Search for the cell housing the specified text and yield its [X, Y] center coordinate. 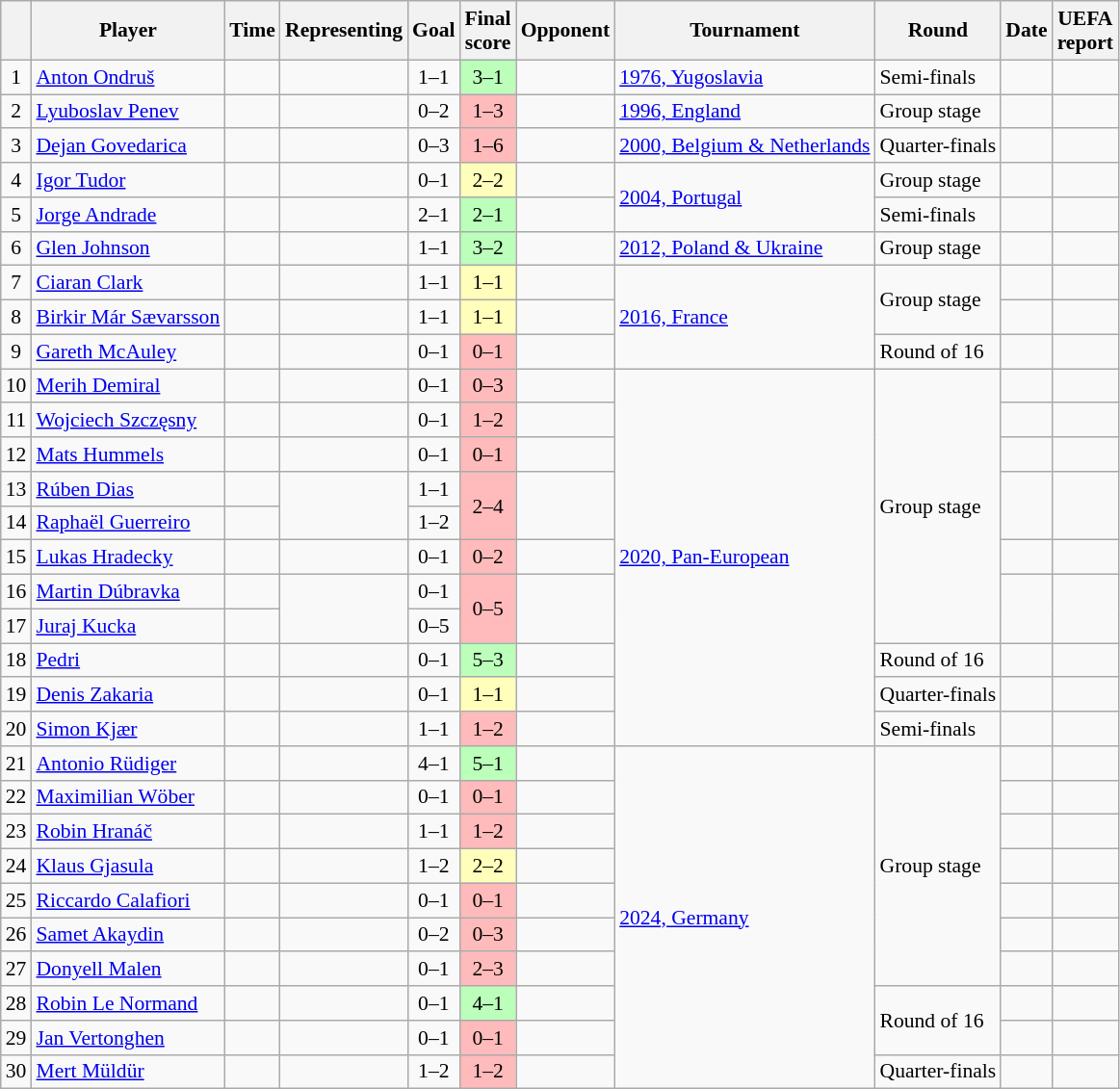
Ciaran Clark [127, 283]
Robin Le Normand [127, 1003]
Juraj Kucka [127, 626]
1996, England [744, 112]
9 [16, 351]
Glen Johnson [127, 248]
2012, Poland & Ukraine [744, 248]
Round [938, 31]
24 [16, 867]
2020, Pan-European [744, 557]
6 [16, 248]
Anton Ondruš [127, 77]
3–1 [488, 77]
5 [16, 215]
Jorge Andrade [127, 215]
UEFAreport [1085, 31]
29 [16, 1038]
Time [252, 31]
1–6 [488, 146]
28 [16, 1003]
Simon Kjær [127, 729]
18 [16, 661]
Player [127, 31]
Denis Zakaria [127, 695]
Pedri [127, 661]
20 [16, 729]
23 [16, 832]
25 [16, 900]
15 [16, 557]
19 [16, 695]
Robin Hranáč [127, 832]
Lyuboslav Penev [127, 112]
16 [16, 592]
Representing [344, 31]
1 [16, 77]
Dejan Govedarica [127, 146]
Rúben Dias [127, 489]
Gareth McAuley [127, 351]
Donyell Malen [127, 970]
2–4 [488, 506]
12 [16, 454]
2024, Germany [744, 918]
Opponent [566, 31]
Goal [433, 31]
14 [16, 523]
Mert Müldür [127, 1072]
26 [16, 935]
Klaus Gjasula [127, 867]
Finalscore [488, 31]
11 [16, 421]
3–2 [488, 248]
8 [16, 318]
2 [16, 112]
30 [16, 1072]
27 [16, 970]
Tournament [744, 31]
Igor Tudor [127, 180]
2–3 [488, 970]
10 [16, 386]
Riccardo Calafiori [127, 900]
Birkir Már Sævarsson [127, 318]
Mats Hummels [127, 454]
Lukas Hradecky [127, 557]
22 [16, 797]
4 [16, 180]
21 [16, 764]
Antonio Rüdiger [127, 764]
3 [16, 146]
2004, Portugal [744, 196]
7 [16, 283]
Date [1027, 31]
Jan Vertonghen [127, 1038]
Samet Akaydin [127, 935]
5–3 [488, 661]
1–3 [488, 112]
1976, Yugoslavia [744, 77]
2000, Belgium & Netherlands [744, 146]
Maximilian Wöber [127, 797]
17 [16, 626]
Raphaël Guerreiro [127, 523]
Martin Dúbravka [127, 592]
13 [16, 489]
Merih Demiral [127, 386]
2016, France [744, 318]
5–1 [488, 764]
Wojciech Szczęsny [127, 421]
